Return [x, y] of the center of cell containing provided text 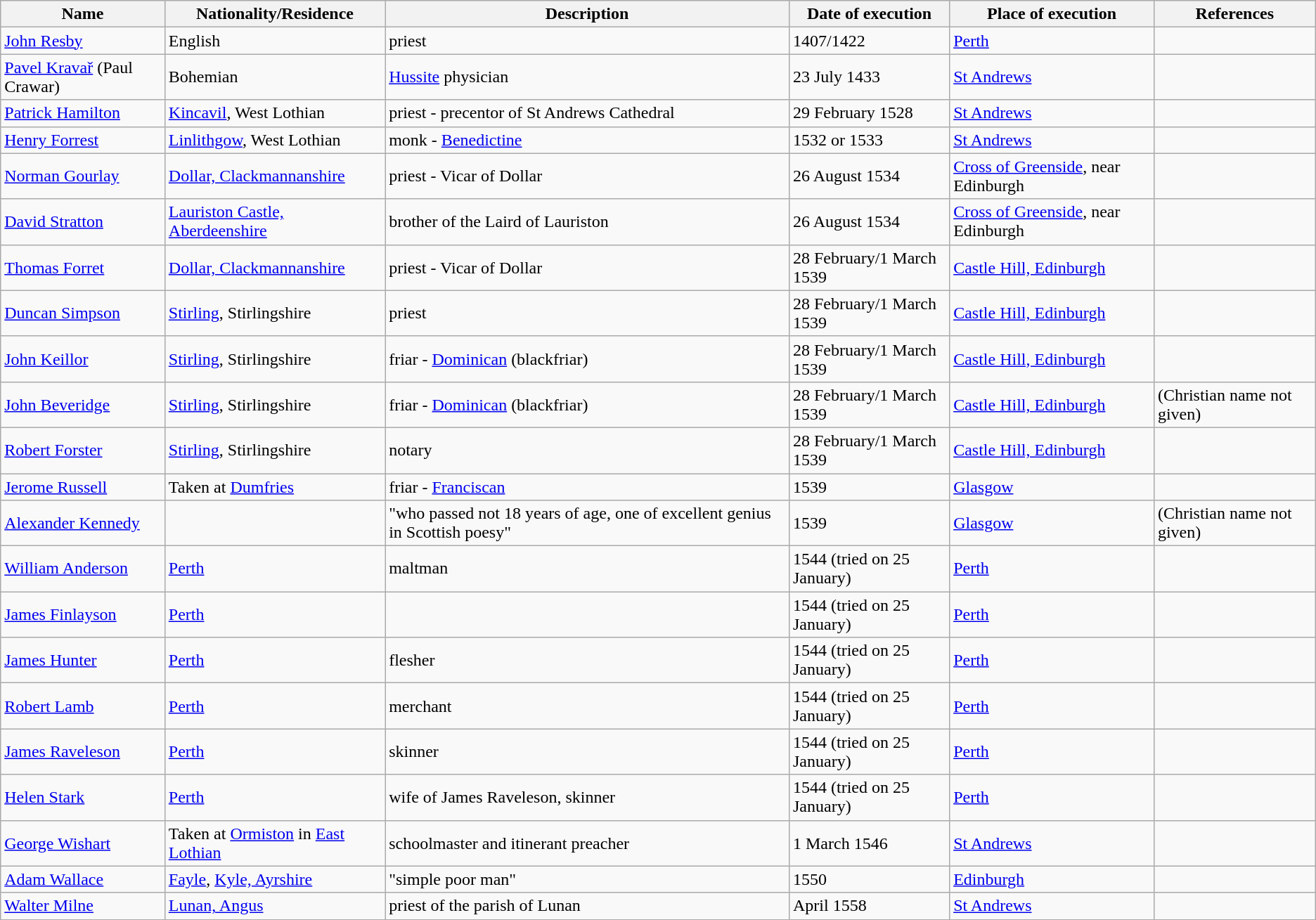
priest of the parish of Lunan [588, 906]
"simple poor man" [588, 879]
James Raveleson [83, 752]
1407/1422 [869, 41]
Description [588, 14]
Duncan Simpson [83, 313]
Taken at Dumfries [274, 487]
maltman [588, 569]
Henry Forrest [83, 140]
1 March 1546 [869, 843]
English [274, 41]
skinner [588, 752]
Walter Milne [83, 906]
Taken at Ormiston in East Lothian [274, 843]
Place of execution [1052, 14]
monk - Benedictine [588, 140]
priest - precentor of St Andrews Cathedral [588, 113]
Adam Wallace [83, 879]
wife of James Raveleson, skinner [588, 797]
1532 or 1533 [869, 140]
23 July 1433 [869, 77]
Lunan, Angus [274, 906]
"who passed not 18 years of age, one of excellent genius in Scottish poesy" [588, 523]
James Hunter [83, 661]
References [1234, 14]
William Anderson [83, 569]
James Finlayson [83, 614]
Linlithgow, West Lothian [274, 140]
merchant [588, 706]
Thomas Forret [83, 267]
brother of the Laird of Lauriston [588, 222]
George Wishart [83, 843]
Patrick Hamilton [83, 113]
April 1558 [869, 906]
Edinburgh [1052, 879]
David Stratton [83, 222]
Kincavil, West Lothian [274, 113]
Norman Gourlay [83, 176]
friar - Franciscan [588, 487]
John Beveridge [83, 405]
Robert Forster [83, 450]
Fayle, Kyle, Ayrshire [274, 879]
Hussite physician [588, 77]
John Keillor [83, 358]
29 February 1528 [869, 113]
1550 [869, 879]
Robert Lamb [83, 706]
Bohemian [274, 77]
notary [588, 450]
Nationality/Residence [274, 14]
Name [83, 14]
Lauriston Castle, Aberdeenshire [274, 222]
Jerome Russell [83, 487]
John Resby [83, 41]
Helen Stark [83, 797]
Alexander Kennedy [83, 523]
flesher [588, 661]
Pavel Kravař (Paul Crawar) [83, 77]
schoolmaster and itinerant preacher [588, 843]
Date of execution [869, 14]
